Locate the cell with the specified text and output its (X, Y) center coordinate. 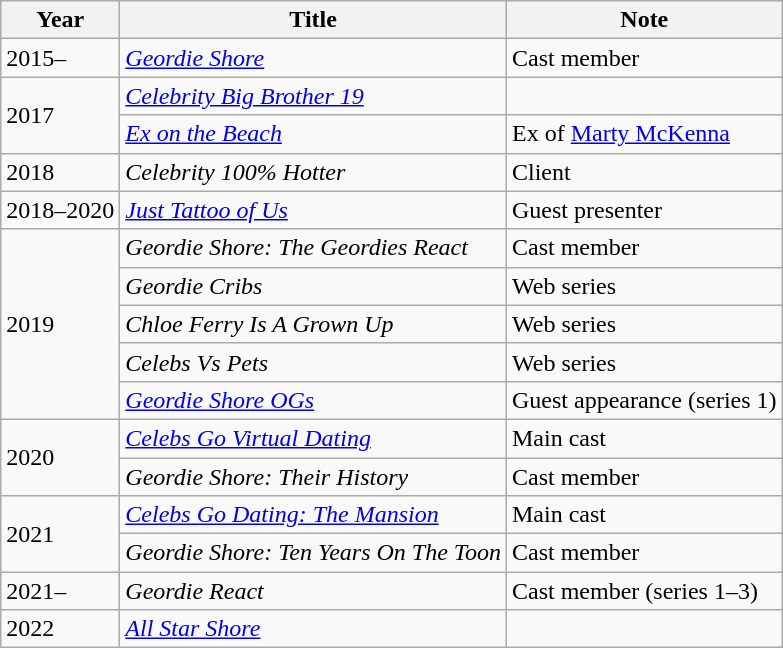
All Star Shore (314, 629)
2022 (60, 629)
Celebs Go Dating: The Mansion (314, 515)
2021 (60, 534)
Celebrity Big Brother 19 (314, 96)
Geordie React (314, 591)
Note (644, 20)
Client (644, 172)
Geordie Shore (314, 58)
Guest appearance (series 1) (644, 400)
Geordie Shore: The Geordies React (314, 248)
2020 (60, 457)
2021– (60, 591)
Celebs Go Virtual Dating (314, 438)
2015– (60, 58)
2019 (60, 324)
Ex of Marty McKenna (644, 134)
Cast member (series 1–3) (644, 591)
Celebs Vs Pets (314, 362)
Geordie Shore OGs (314, 400)
Ex on the Beach (314, 134)
Guest presenter (644, 210)
2018–2020 (60, 210)
Year (60, 20)
Geordie Cribs (314, 286)
2017 (60, 115)
Chloe Ferry Is A Grown Up (314, 324)
Just Tattoo of Us (314, 210)
Geordie Shore: Their History (314, 477)
2018 (60, 172)
Celebrity 100% Hotter (314, 172)
Title (314, 20)
Geordie Shore: Ten Years On The Toon (314, 553)
